Search for the cell housing the specified text and yield its (X, Y) center coordinate. 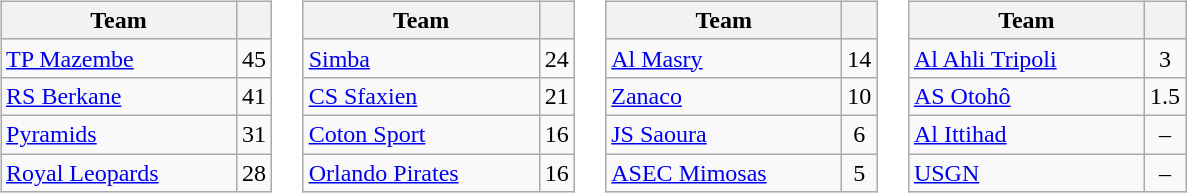
CS Sfaxien (421, 96)
Zanaco (724, 96)
USGN (1026, 173)
45 (254, 58)
AS Otohô (1026, 96)
14 (860, 58)
5 (860, 173)
Simba (421, 58)
41 (254, 96)
Al Masry (724, 58)
1.5 (1164, 96)
RS Berkane (118, 96)
TP Mazembe (118, 58)
Orlando Pirates (421, 173)
31 (254, 134)
Al Ittihad (1026, 134)
10 (860, 96)
Pyramids (118, 134)
24 (556, 58)
Royal Leopards (118, 173)
ASEC Mimosas (724, 173)
21 (556, 96)
Coton Sport (421, 134)
JS Saoura (724, 134)
28 (254, 173)
Al Ahli Tripoli (1026, 58)
3 (1164, 58)
6 (860, 134)
